Capture the cell that displays the provided text and extract its [X, Y] central coordinate. 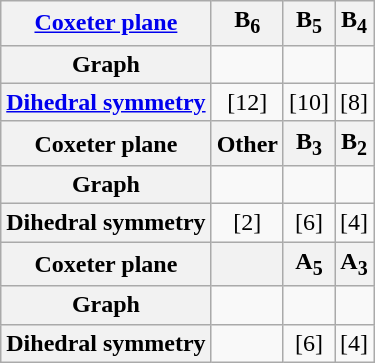
B3 [308, 143]
[8] [354, 102]
A5 [308, 264]
Other [247, 143]
[12] [247, 102]
A3 [354, 264]
B6 [247, 23]
[2] [247, 223]
[10] [308, 102]
B5 [308, 23]
B4 [354, 23]
B2 [354, 143]
